Identify which cell holds the provided text, then report its (x, y) central coordinate. 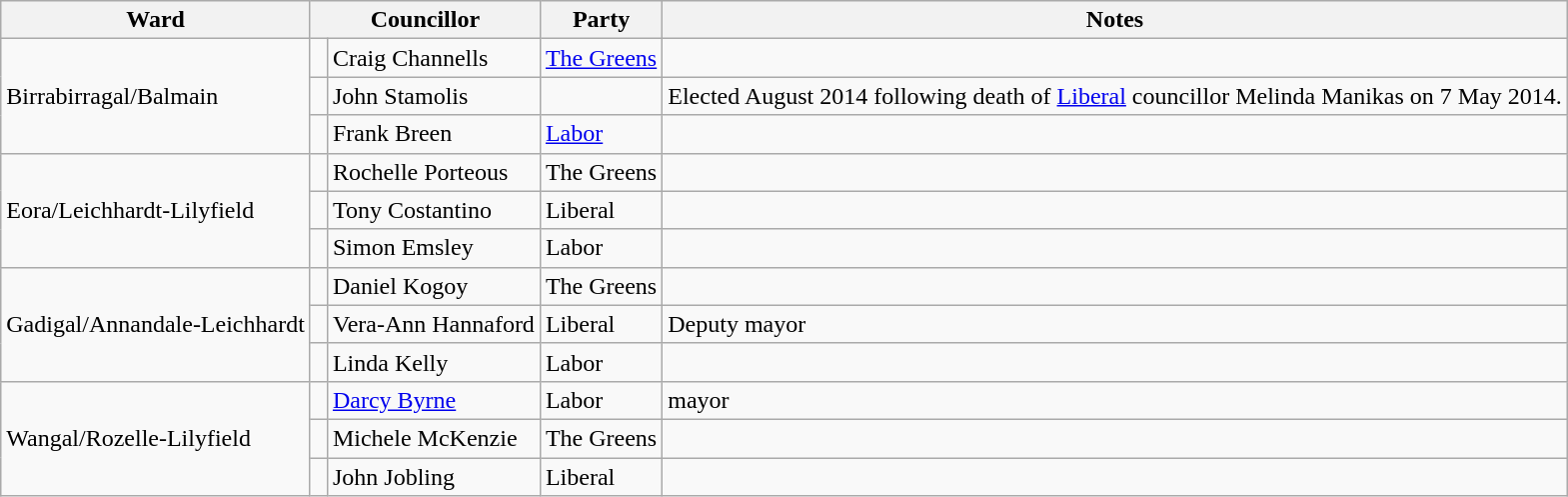
Darcy Byrne (434, 400)
Daniel Kogoy (434, 286)
Wangal/Rozelle-Lilyfield (156, 438)
Councillor (425, 20)
Party (601, 20)
Vera-Ann Hannaford (434, 324)
Frank Breen (434, 134)
Linda Kelly (434, 362)
Eora/Leichhardt-Lilyfield (156, 210)
Simon Emsley (434, 248)
Tony Costantino (434, 210)
Notes (1115, 20)
Craig Channells (434, 58)
Deputy mayor (1115, 324)
Elected August 2014 following death of Liberal councillor Melinda Manikas on 7 May 2014. (1115, 96)
mayor (1115, 400)
John Jobling (434, 477)
Birrabirragal/Balmain (156, 96)
Michele McKenzie (434, 438)
Ward (156, 20)
John Stamolis (434, 96)
Rochelle Porteous (434, 172)
Gadigal/Annandale-Leichhardt (156, 324)
